Capture the cell that displays the provided text and extract its [x, y] central coordinate. 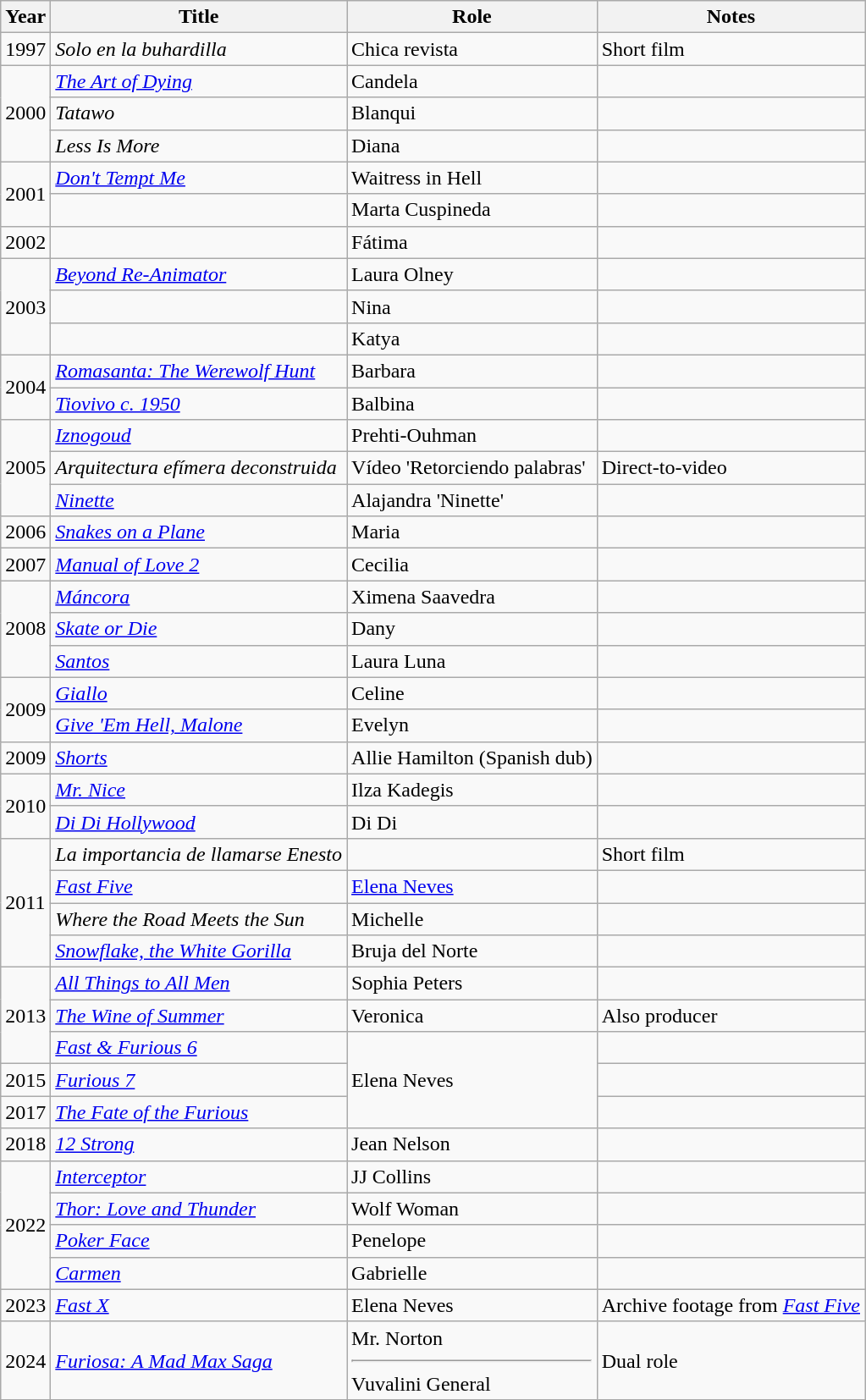
Bruja del Norte [472, 951]
Diana [472, 146]
Don't Tempt Me [199, 178]
Arquitectura efímera deconstruida [199, 468]
Interceptor [199, 1177]
Laura Luna [472, 661]
Ninette [199, 500]
Prehti-Ouhman [472, 436]
Thor: Love and Thunder [199, 1209]
Title [199, 17]
2013 [25, 1016]
2007 [25, 565]
La importancia de llamarse Enesto [199, 854]
Dual role [731, 1360]
Year [25, 17]
2004 [25, 387]
Maria [472, 532]
Alajandra 'Ninette' [472, 500]
Notes [731, 17]
Gabrielle [472, 1273]
Less Is More [199, 146]
Evelyn [472, 725]
Snowflake, the White Gorilla [199, 951]
Barbara [472, 371]
Where the Road Meets the Sun [199, 918]
Santos [199, 661]
The Fate of the Furious [199, 1112]
2008 [25, 629]
Candela [472, 81]
12 Strong [199, 1144]
1997 [25, 49]
2002 [25, 242]
Iznogoud [199, 436]
Marta Cuspineda [472, 210]
The Wine of Summer [199, 1016]
2001 [25, 194]
Solo en la buhardilla [199, 49]
2006 [25, 532]
2011 [25, 902]
Nina [472, 306]
Di Di Hollywood [199, 822]
2018 [25, 1144]
Blanqui [472, 113]
Máncora [199, 597]
Furious 7 [199, 1080]
Tatawo [199, 113]
Fast & Furious 6 [199, 1048]
Giallo [199, 693]
Poker Face [199, 1241]
Veronica [472, 1016]
2017 [25, 1112]
Di Di [472, 822]
2015 [25, 1080]
Role [472, 17]
Beyond Re-Animator [199, 274]
The Art of Dying [199, 81]
Manual of Love 2 [199, 565]
Tiovivo c. 1950 [199, 404]
Skate or Die [199, 629]
2003 [25, 306]
Penelope [472, 1241]
2022 [25, 1225]
2024 [25, 1360]
Vídeo 'Retorciendo palabras' [472, 468]
Romasanta: The Werewolf Hunt [199, 371]
Also producer [731, 1016]
Fátima [472, 242]
Carmen [199, 1273]
Snakes on a Plane [199, 532]
Fast X [199, 1305]
Archive footage from Fast Five [731, 1305]
Laura Olney [472, 274]
JJ Collins [472, 1177]
2005 [25, 468]
Katya [472, 339]
Michelle [472, 918]
Dany [472, 629]
Ximena Saavedra [472, 597]
Balbina [472, 404]
Direct-to-video [731, 468]
Shorts [199, 758]
Give 'Em Hell, Malone [199, 725]
Ilza Kadegis [472, 790]
Fast Five [199, 886]
2010 [25, 806]
Wolf Woman [472, 1209]
2023 [25, 1305]
2000 [25, 113]
Allie Hamilton (Spanish dub) [472, 758]
Furiosa: A Mad Max Saga [199, 1360]
Celine [472, 693]
Mr. Nice [199, 790]
Waitress in Hell [472, 178]
All Things to All Men [199, 984]
Chica revista [472, 49]
Sophia Peters [472, 984]
Mr. NortonVuvalini General [472, 1360]
Jean Nelson [472, 1144]
Cecilia [472, 565]
